Locate the cell with the specified text and output its [x, y] center coordinate. 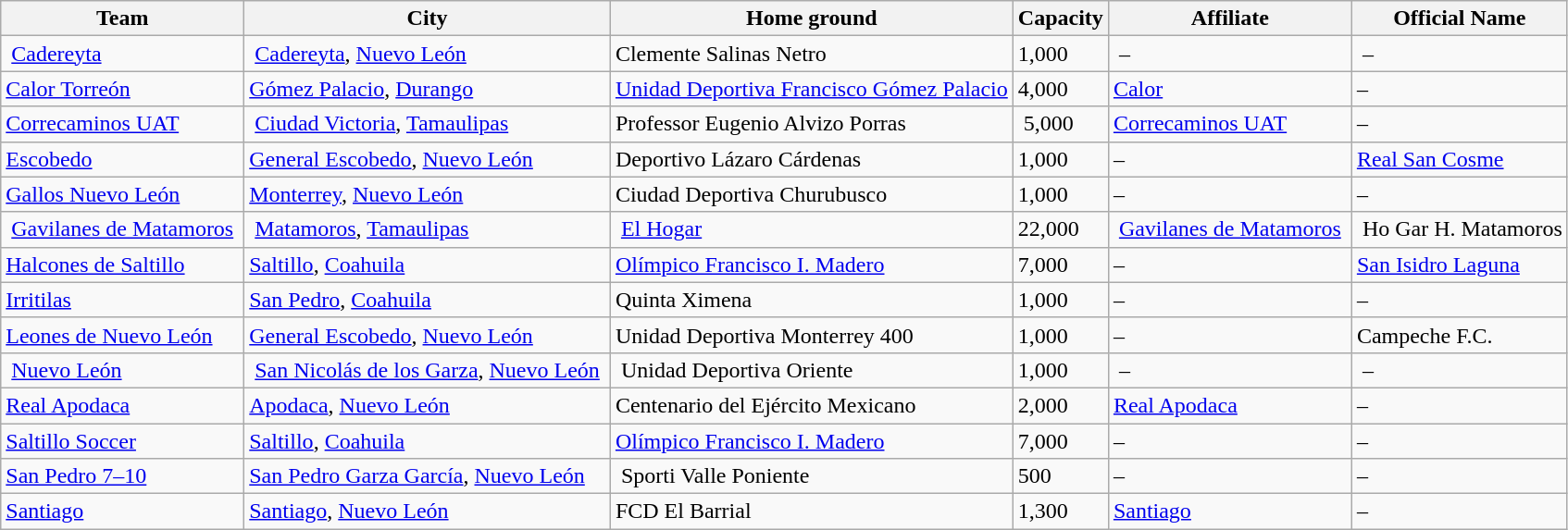
Cadereyta, Nuevo León [428, 54]
5,000 [1061, 124]
Ciudad Victoria, Tamaulipas [428, 124]
Calor [1229, 89]
Matamoros, Tamaulipas [428, 229]
FCD El Barrial [811, 512]
22,000 [1061, 229]
Saltillo Soccer [122, 441]
500 [1061, 476]
Clemente Salinas Netro [811, 54]
Quinta Ximena [811, 300]
Santiago, Nuevo León [428, 512]
Monterrey, Nuevo León [428, 194]
City [428, 18]
Official Name [1459, 18]
San Pedro, Coahuila [428, 300]
Irritilas [122, 300]
San Pedro 7–10 [122, 476]
Centenario del Ejército Mexicano [811, 405]
Calor Torreón [122, 89]
Ho Gar H. Matamoros [1459, 229]
San Nicolás de los Garza, Nuevo León [428, 370]
Team [122, 18]
Real San Cosme [1459, 159]
Professor Eugenio Alvizo Porras [811, 124]
Cadereyta [122, 54]
Home ground [811, 18]
Unidad Deportiva Monterrey 400 [811, 335]
Gómez Palacio, Durango [428, 89]
1,300 [1061, 512]
Unidad Deportiva Oriente [811, 370]
Apodaca, Nuevo León [428, 405]
4,000 [1061, 89]
San Pedro Garza García, Nuevo León [428, 476]
El Hogar [811, 229]
Ciudad Deportiva Churubusco [811, 194]
Sporti Valle Poniente [811, 476]
Capacity [1061, 18]
Halcones de Saltillo [122, 265]
Gallos Nuevo León [122, 194]
Unidad Deportiva Francisco Gómez Palacio [811, 89]
Deportivo Lázaro Cárdenas [811, 159]
Nuevo León [122, 370]
Escobedo [122, 159]
Affiliate [1229, 18]
San Isidro Laguna [1459, 265]
2,000 [1061, 405]
Campeche F.C. [1459, 335]
Leones de Nuevo León [122, 335]
